Locate the cell with the specified text and output its (X, Y) center coordinate. 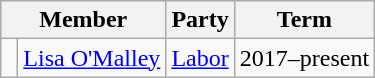
Party (200, 20)
Term (304, 20)
Labor (200, 58)
2017–present (304, 58)
Lisa O'Malley (92, 58)
Member (84, 20)
